Scan for the cell matching the given text and deliver its [x, y] coordinate at center. 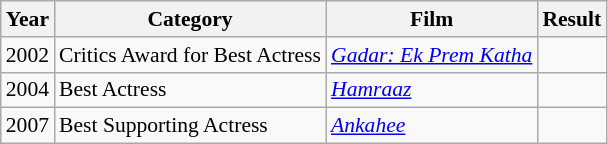
Year [28, 19]
Ankahee [432, 126]
Result [572, 19]
Hamraaz [432, 90]
Film [432, 19]
2002 [28, 55]
2004 [28, 90]
Gadar: Ek Prem Katha [432, 55]
Best Supporting Actress [190, 126]
Category [190, 19]
Critics Award for Best Actress [190, 55]
2007 [28, 126]
Best Actress [190, 90]
